Determine the (x, y) coordinate at the center of the cell enclosing the given text.  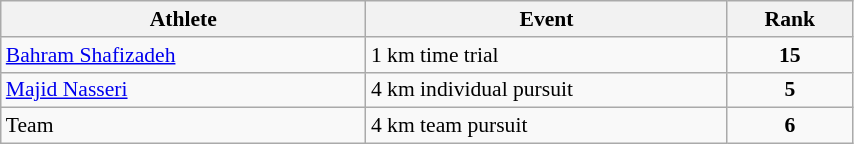
Team (184, 126)
Bahram Shafizadeh (184, 55)
6 (790, 126)
4 km team pursuit (546, 126)
5 (790, 90)
Rank (790, 19)
15 (790, 55)
1 km time trial (546, 55)
4 km individual pursuit (546, 90)
Event (546, 19)
Majid Nasseri (184, 90)
Athlete (184, 19)
